Output the (X, Y) coordinate of the center of the cell containing the given text.  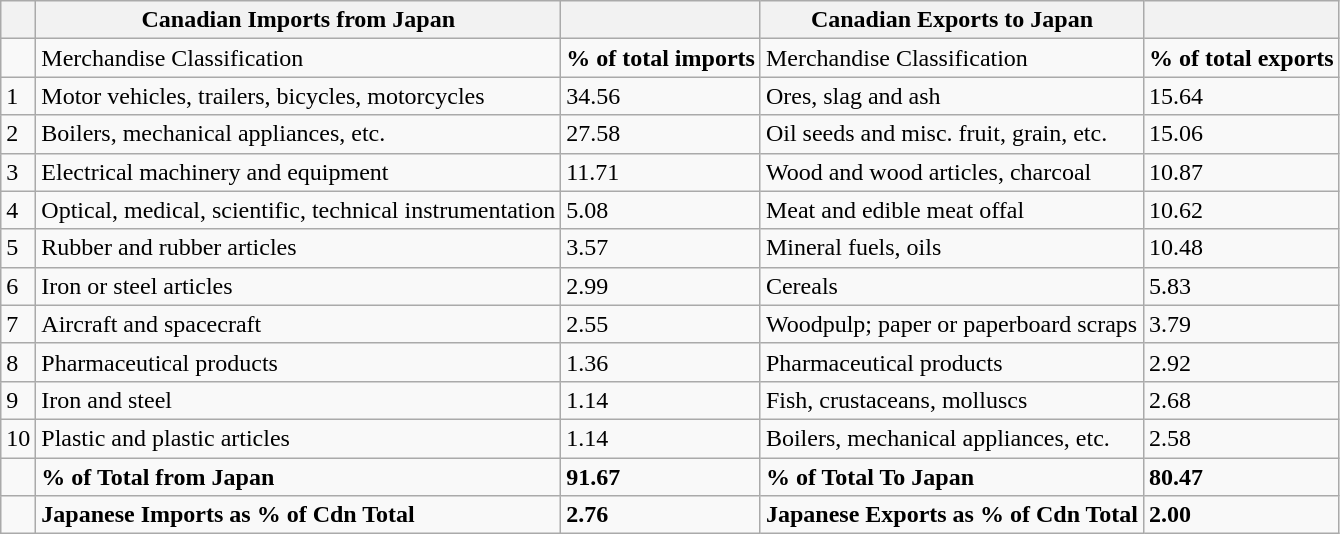
5.08 (661, 210)
3.57 (661, 248)
Optical, medical, scientific, technical instrumentation (298, 210)
2.00 (1242, 515)
8 (18, 362)
1.36 (661, 362)
2 (18, 134)
9 (18, 400)
Ores, slag and ash (952, 96)
Electrical machinery and equipment (298, 172)
% of Total from Japan (298, 477)
6 (18, 286)
15.06 (1242, 134)
Fish, crustaceans, molluscs (952, 400)
80.47 (1242, 477)
Cereals (952, 286)
Canadian Exports to Japan (952, 20)
Japanese Exports as % of Cdn Total (952, 515)
Iron and steel (298, 400)
10.87 (1242, 172)
10.48 (1242, 248)
10.62 (1242, 210)
2.68 (1242, 400)
Plastic and plastic articles (298, 438)
Aircraft and spacecraft (298, 324)
3.79 (1242, 324)
1 (18, 96)
7 (18, 324)
4 (18, 210)
% of total imports (661, 58)
15.64 (1242, 96)
Meat and edible meat offal (952, 210)
2.76 (661, 515)
Rubber and rubber articles (298, 248)
5 (18, 248)
10 (18, 438)
Oil seeds and misc. fruit, grain, etc. (952, 134)
Wood and wood articles, charcoal (952, 172)
Iron or steel articles (298, 286)
27.58 (661, 134)
Mineral fuels, oils (952, 248)
91.67 (661, 477)
Woodpulp; paper or paperboard scraps (952, 324)
Motor vehicles, trailers, bicycles, motorcycles (298, 96)
2.55 (661, 324)
2.58 (1242, 438)
Japanese Imports as % of Cdn Total (298, 515)
2.99 (661, 286)
% of Total To Japan (952, 477)
3 (18, 172)
Canadian Imports from Japan (298, 20)
% of total exports (1242, 58)
5.83 (1242, 286)
11.71 (661, 172)
2.92 (1242, 362)
34.56 (661, 96)
